Find where the given text appears and provide that cell's center as [x, y] coordinate. 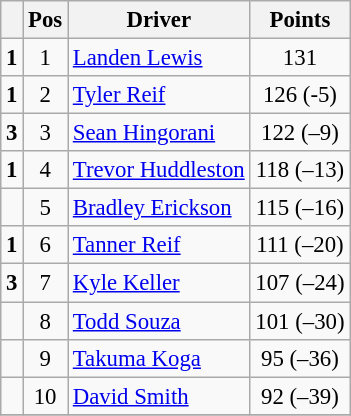
9 [46, 358]
Points [300, 20]
95 (–36) [300, 358]
Sean Hingorani [160, 133]
Pos [46, 20]
101 (–30) [300, 321]
107 (–24) [300, 283]
Landen Lewis [160, 58]
8 [46, 321]
5 [46, 208]
7 [46, 283]
118 (–13) [300, 170]
David Smith [160, 396]
111 (–20) [300, 245]
Bradley Erickson [160, 208]
10 [46, 396]
131 [300, 58]
Takuma Koga [160, 358]
Todd Souza [160, 321]
Tyler Reif [160, 95]
6 [46, 245]
Tanner Reif [160, 245]
122 (–9) [300, 133]
115 (–16) [300, 208]
Trevor Huddleston [160, 170]
Driver [160, 20]
4 [46, 170]
Kyle Keller [160, 283]
2 [46, 95]
126 (-5) [300, 95]
92 (–39) [300, 396]
